Extract the (x, y) coordinate from the center of the cell holding the provided text.  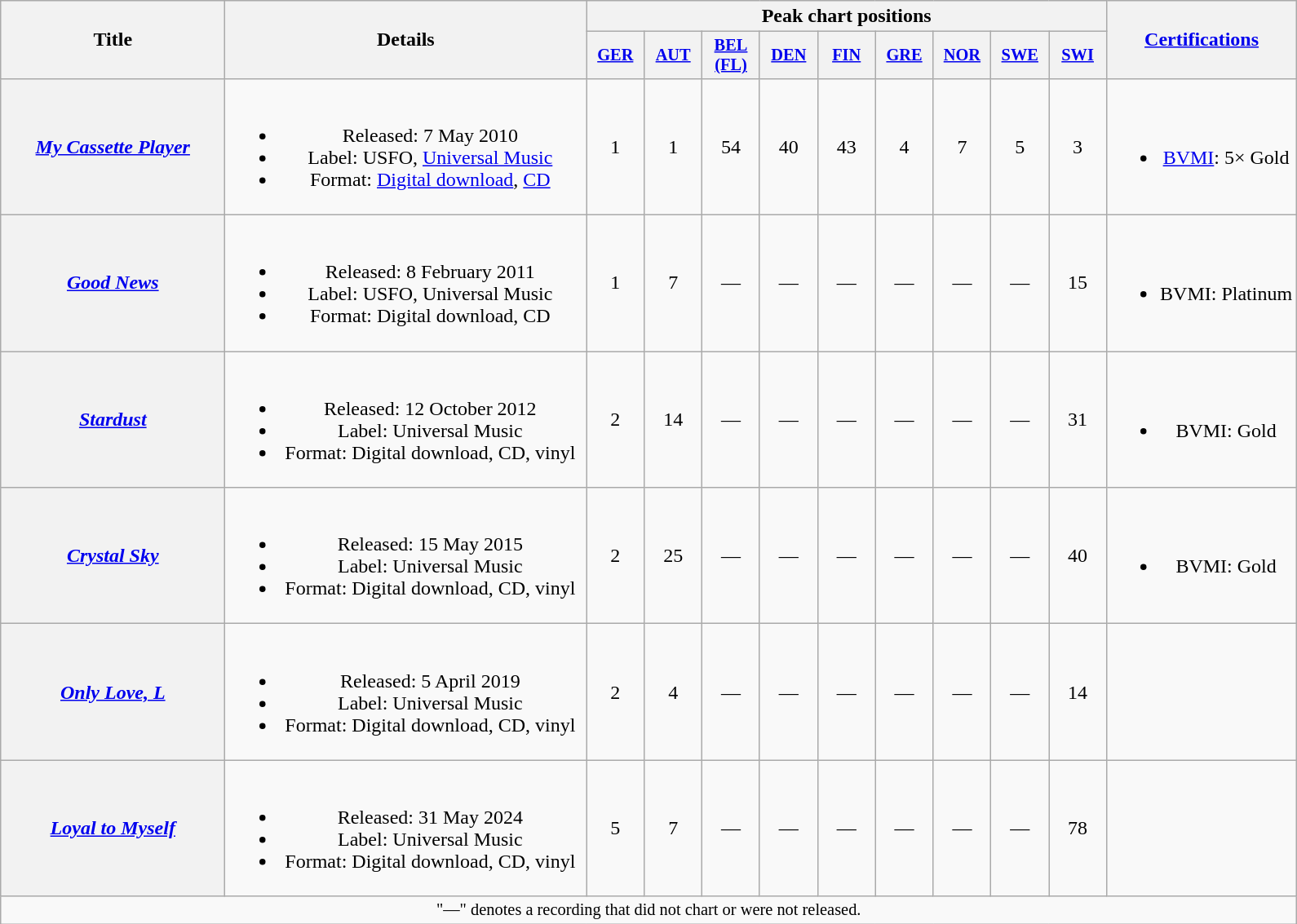
78 (1078, 829)
Good News (113, 284)
DEN (788, 55)
Details (406, 40)
NOR (963, 55)
Released: 12 October 2012Label: Universal MusicFormat: Digital download, CD, vinyl (406, 419)
Only Love, L (113, 692)
Certifications (1202, 40)
Loyal to Myself (113, 829)
Stardust (113, 419)
My Cassette Player (113, 147)
3 (1078, 147)
BVMI: Platinum (1202, 284)
BEL(FL) (731, 55)
Released: 8 February 2011Label: USFO, Universal MusicFormat: Digital download, CD (406, 284)
FIN (847, 55)
GER (615, 55)
Peak chart positions (847, 16)
GRE (904, 55)
AUT (674, 55)
Released: 15 May 2015Label: Universal MusicFormat: Digital download, CD, vinyl (406, 556)
15 (1078, 284)
SWI (1078, 55)
Released: 5 April 2019Label: Universal MusicFormat: Digital download, CD, vinyl (406, 692)
Released: 31 May 2024Label: Universal MusicFormat: Digital download, CD, vinyl (406, 829)
Title (113, 40)
"—" denotes a recording that did not chart or were not released. (649, 910)
Crystal Sky (113, 556)
Released: 7 May 2010Label: USFO, Universal MusicFormat: Digital download, CD (406, 147)
SWE (1020, 55)
31 (1078, 419)
54 (731, 147)
43 (847, 147)
25 (674, 556)
BVMI: 5× Gold (1202, 147)
